Provide the [X, Y] coordinate of the cell's center where the given text is located.  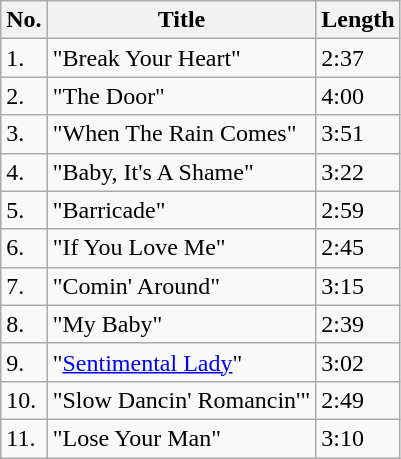
Title [182, 20]
"When The Rain Comes" [182, 134]
"My Baby" [182, 324]
7. [24, 286]
8. [24, 324]
4. [24, 172]
3:02 [358, 362]
11. [24, 438]
"Sentimental Lady" [182, 362]
6. [24, 248]
2:49 [358, 400]
2:59 [358, 210]
"Barricade" [182, 210]
2:45 [358, 248]
"Lose Your Man" [182, 438]
2:37 [358, 58]
4:00 [358, 96]
"If You Love Me" [182, 248]
"The Door" [182, 96]
3:22 [358, 172]
"Slow Dancin' Romancin'" [182, 400]
5. [24, 210]
1. [24, 58]
3:10 [358, 438]
10. [24, 400]
Length [358, 20]
2:39 [358, 324]
3. [24, 134]
2. [24, 96]
"Break Your Heart" [182, 58]
9. [24, 362]
3:51 [358, 134]
No. [24, 20]
3:15 [358, 286]
"Baby, It's A Shame" [182, 172]
"Comin' Around" [182, 286]
